Search for the cell housing the specified text and yield its [x, y] center coordinate. 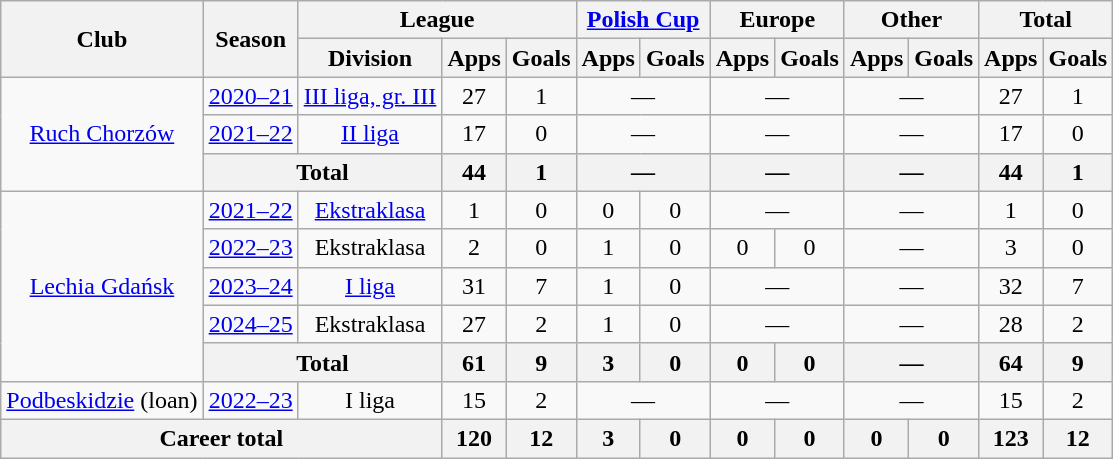
League [437, 20]
123 [1011, 438]
Season [250, 39]
2024–25 [250, 324]
61 [474, 362]
Polish Cup [643, 20]
Europe [777, 20]
64 [1011, 362]
Podbeskidzie (loan) [102, 400]
Ruch Chorzów [102, 134]
III liga, gr. III [370, 96]
31 [474, 286]
2020–21 [250, 96]
Other [911, 20]
Division [370, 58]
2023–24 [250, 286]
II liga [370, 134]
Career total [222, 438]
120 [474, 438]
Lechia Gdańsk [102, 286]
28 [1011, 324]
Club [102, 39]
32 [1011, 286]
